For the text-containing cell, return its midpoint in (X, Y) coordinate format. 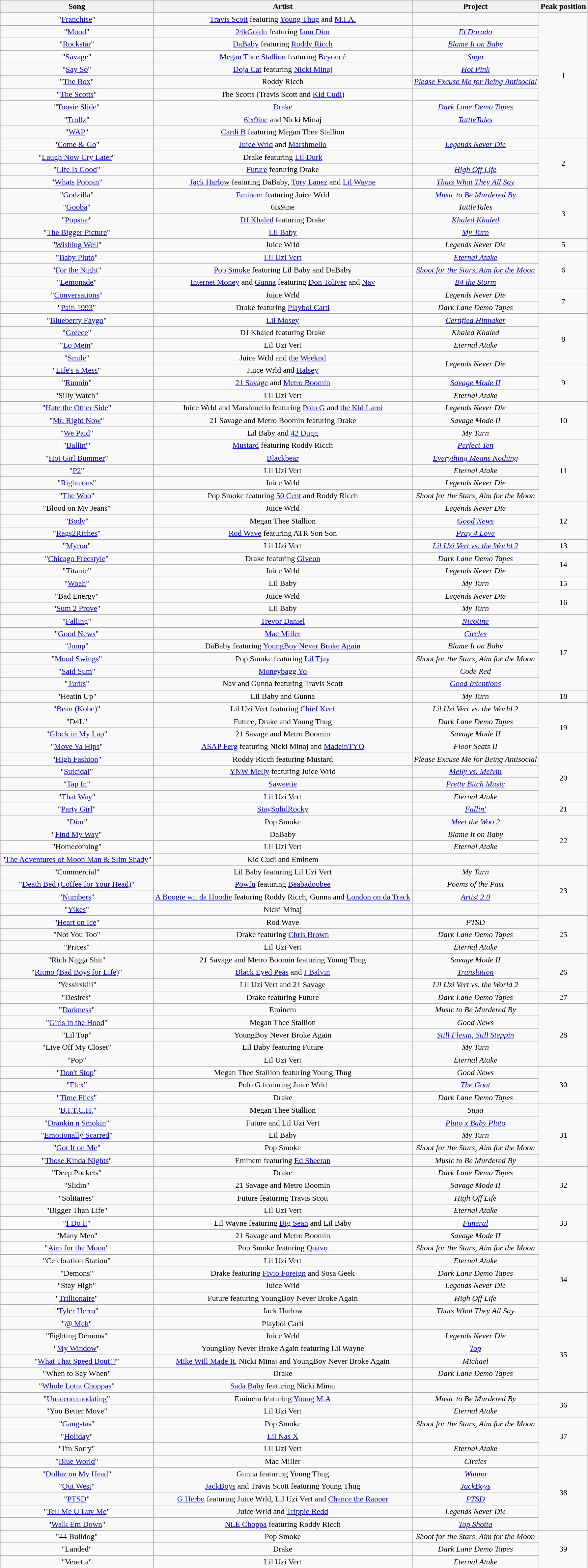
"Tap In" (77, 784)
"Titanic" (77, 571)
27 (563, 997)
21 Savage and Metro Boomin featuring Drake (283, 420)
"Celebration Station" (77, 1261)
20 (563, 778)
"Falling" (77, 621)
28 (563, 1035)
"That Way" (77, 797)
Certified Hitmaker (476, 320)
21 Savage and Metro Boomin featuring Young Thug (283, 960)
Nicotine (476, 621)
"Dollaz on My Head" (77, 1474)
Pop Smoke featuring Lil Baby and DaBaby (283, 270)
"You Better Move" (77, 1411)
Roddy Ricch featuring Mustard (283, 759)
"Mood" (77, 32)
"Numbers" (77, 897)
"I Do It" (77, 1223)
"Laugh Now Cry Later" (77, 157)
YoungBoy Never Broke Again featuring Lil Wayne (283, 1348)
"Gooba" (77, 207)
"Glock in My Lap" (77, 734)
"Bad Energy" (77, 596)
"Desires" (77, 997)
"Flex" (77, 1085)
"Prices" (77, 947)
Drake featuring Future (283, 997)
StaySolidRocky (283, 809)
"Those Kinda Nights" (77, 1160)
"Bigger Than Life" (77, 1211)
"@ Meh" (77, 1323)
"Lo Mein" (77, 345)
Pop Smoke featuring Lil Tjay (283, 659)
Pop Smoke featuring Quavo (283, 1248)
"Tyler Herro" (77, 1311)
Kid Cudi and Eminem (283, 859)
"Bean (Kobe)" (77, 709)
El Dorado (476, 32)
Fallin' (476, 809)
"Rich Nigga Shit" (77, 960)
"Find My Way" (77, 834)
Drake featuring Giveon (283, 558)
"The Adventures of Moon Man & Slim Shady" (77, 859)
DaBaby featuring YoungBoy Never Broke Again (283, 646)
ASAP Ferg featuring Nicki Minaj and MadeinTYO (283, 746)
"Whats Poppin" (77, 182)
5 (563, 245)
Travis Scott featuring Young Thug and M.I.A. (283, 19)
Translation (476, 972)
37 (563, 1436)
Floor Seats II (476, 746)
Eminem featuring Young M.A (283, 1399)
"Trillionaire" (77, 1298)
Pop Smoke featuring 50 Cent and Roddy Ricch (283, 496)
"Hot Girl Bummer" (77, 458)
The Scotts (Travis Scott and Kid Cudi) (283, 94)
Rod Wave featuring ATR Son Son (283, 533)
Artist 2.0 (476, 897)
22 (563, 841)
"Drankin n Smokin" (77, 1123)
19 (563, 727)
Drake featuring Chris Brown (283, 934)
"Jump" (77, 646)
"WAP" (77, 132)
"Godzilla" (77, 195)
34 (563, 1279)
"Come & Go" (77, 144)
Lil Baby and Gunna (283, 696)
"Body" (77, 521)
31 (563, 1135)
"Homecoming" (77, 847)
Powfu featuring Beabadoobee (283, 884)
Nicki Minaj (283, 909)
"Emotionally Scarred" (77, 1135)
32 (563, 1185)
Drake featuring Lil Durk (283, 157)
"The Box" (77, 82)
"Life Is Good" (77, 170)
Project (476, 7)
"Many Men" (77, 1236)
"For the Night" (77, 270)
Black Eyed Peas and J Balvin (283, 972)
"Righteous" (77, 483)
9 (563, 383)
"Ritmo (Bad Boys for Life)" (77, 972)
"Girls in the Hood" (77, 1022)
"Runnin" (77, 383)
Juice Wrld and Trippie Redd (283, 1511)
Code Red (476, 671)
"Walk Em Down" (77, 1524)
"Mr. Right Now" (77, 420)
Pluto x Baby Pluto (476, 1123)
"Demons" (77, 1273)
7 (563, 301)
Funeral (476, 1223)
"Suicidal" (77, 772)
14 (563, 565)
13 (563, 546)
"Stay High" (77, 1286)
Megan Thee Stallion featuring Beyoncé (283, 57)
Eminem (283, 1010)
JackBoys (476, 1486)
"Savage" (77, 57)
12 (563, 521)
Nav and Gunna featuring Travis Scott (283, 684)
"My Window" (77, 1348)
21 (563, 809)
Saweetie (283, 784)
"Time Flies" (77, 1098)
16 (563, 602)
39 (563, 1549)
Song (77, 7)
"Holiday" (77, 1436)
Jack Harlow featuring DaBaby, Tory Lanez and Lil Wayne (283, 182)
"Heart on Ice" (77, 922)
"Aim for the Moon" (77, 1248)
"What That Speed Bout!?" (77, 1361)
Gunna featuring Young Thug (283, 1474)
18 (563, 696)
"44 Bulldog" (77, 1536)
38 (563, 1493)
36 (563, 1405)
"Yessirskiii" (77, 985)
"Heatin Up" (77, 696)
Hot Pink (476, 69)
"I'm Sorry" (77, 1449)
Trevor Daniel (283, 621)
Good Intentions (476, 684)
Roddy Ricch (283, 82)
YoungBoy Never Broke Again (283, 1035)
Drake featuring Playboi Carti (283, 307)
"Toosie Slide" (77, 107)
Internet Money and Gunna featuring Don Toliver and Nav (283, 282)
DaBaby (283, 834)
1 (563, 76)
Lil Nas X (283, 1436)
"B.I.T.C.H." (77, 1110)
Lil Uzi Vert and 21 Savage (283, 985)
"Whole Lotta Choppas" (77, 1386)
35 (563, 1354)
Perfect Ten (476, 445)
"Popstar" (77, 220)
"P2" (77, 470)
Still Flexin, Still Steppin (476, 1035)
Juice Wrld and Marshmello featuring Polo G and the Kid Laroi (283, 408)
Michael (476, 1361)
"Baby Pluto" (77, 257)
Moneybagg Yo (283, 671)
"Sum 2 Prove" (77, 609)
A Boogie wit da Hoodie featuring Roddy Ricch, Gunna and London on da Track (283, 897)
"Deep Pockets" (77, 1173)
Pretty Bitch Music (476, 784)
Artist (283, 7)
"Unaccommodating" (77, 1399)
"Lil Top" (77, 1035)
Rod Wave (283, 922)
"Lemonade" (77, 282)
Playboi Carti (283, 1323)
Sada Baby featuring Nicki Minaj (283, 1386)
JackBoys and Travis Scott featuring Young Thug (283, 1486)
2 (563, 163)
"PTSD" (77, 1499)
"High Fashion" (77, 759)
11 (563, 470)
10 (563, 420)
"Hate the Other Side" (77, 408)
6ix9ine and Nicki Minaj (283, 119)
"Gangstas" (77, 1424)
Pray 4 Love (476, 533)
"Pain 1993" (77, 307)
17 (563, 652)
Doja Cat featuring Nicki Minaj (283, 69)
"The Woo" (77, 496)
The Goat (476, 1085)
YNW Melly featuring Juice Wrld (283, 772)
"Venetia" (77, 1561)
"Not You Too" (77, 934)
Eminem featuring Juice Wrld (283, 195)
"Greece" (77, 332)
"Blood on My Jeans" (77, 508)
"Live Off My Closet" (77, 1047)
"Chicago Freestyle" (77, 558)
"Myron" (77, 546)
Lil Baby featuring Future (283, 1047)
"When to Say When" (77, 1374)
Mustard featuring Roddy Ricch (283, 445)
"Trollz" (77, 119)
Megan Thee Stallion featuring Young Thug (283, 1072)
"Dior" (77, 822)
"Don't Stop" (77, 1072)
"Woah" (77, 584)
NLE Choppa featuring Roddy Ricch (283, 1524)
"The Bigger Picture" (77, 232)
Everything Means Nothing (476, 458)
Melly vs. Melvin (476, 772)
Lil Mosey (283, 320)
Lil Baby featuring Lil Uzi Vert (283, 872)
"Blueberry Faygo" (77, 320)
B4 the Storm (476, 282)
"Darkness" (77, 1010)
6 (563, 270)
Juice Wrld and Marshmello (283, 144)
"Franchise" (77, 19)
Future featuring YoungBoy Never Broke Again (283, 1298)
"Party Girl" (77, 809)
6ix9ine (283, 207)
Top Shotta (476, 1524)
30 (563, 1085)
Blackbear (283, 458)
Lil Uzi Vert featuring Chief Keef (283, 709)
"The Scotts" (77, 94)
"Smile" (77, 357)
"Yikes" (77, 909)
Peak position (563, 7)
"D4L" (77, 721)
26 (563, 972)
"Got It on Me" (77, 1148)
Polo G featuring Juice Wrld (283, 1085)
"Said Sum" (77, 671)
"Good News" (77, 634)
Cardi B featuring Megan Thee Stallion (283, 132)
25 (563, 934)
Future featuring Travis Scott (283, 1198)
Lil Wayne featuring Big Sean and Lil Baby (283, 1223)
Drake featuring Fivio Foreign and Sosa Geek (283, 1273)
"Conversations" (77, 295)
Jack Harlow (283, 1311)
15 (563, 584)
"Landed" (77, 1549)
Wunna (476, 1474)
Top (476, 1348)
Eminem featuring Ed Sheeran (283, 1160)
"Turks" (77, 684)
"Wishing Well" (77, 245)
"Death Bed (Coffee for Your Head)" (77, 884)
G Herbo featuring Juice Wrld, Lil Uzi Vert and Chance the Rapper (283, 1499)
Future and Lil Uzi Vert (283, 1123)
"Move Ya Hips" (77, 746)
23 (563, 891)
8 (563, 339)
"Rags2Riches" (77, 533)
"Ballin'" (77, 445)
"Slidin" (77, 1185)
24kGoldn featuring Iann Dior (283, 32)
"Tell Me U Luv Me" (77, 1511)
"Silly Watch" (77, 395)
Poems of the Past (476, 884)
Mike Will Made It, Nicki Minaj and YoungBoy Never Broke Again (283, 1361)
Juice Wrld and Halsey (283, 370)
"Say So" (77, 69)
DaBaby featuring Roddy Ricch (283, 44)
"Life's a Mess" (77, 370)
"Rockstar" (77, 44)
Lil Baby and 42 Dugg (283, 433)
3 (563, 214)
Future, Drake and Young Thug (283, 721)
"Out West" (77, 1486)
"Commercial" (77, 872)
Meet the Woo 2 (476, 822)
"Pop" (77, 1060)
"Mood Swings" (77, 659)
Juice Wrld and the Weeknd (283, 357)
Future featuring Drake (283, 170)
"Fighting Demons" (77, 1336)
33 (563, 1223)
"Blue World" (77, 1461)
"Solitaires" (77, 1198)
"We Paid" (77, 433)
